Find where the given text appears and provide that cell's center as [x, y] coordinate. 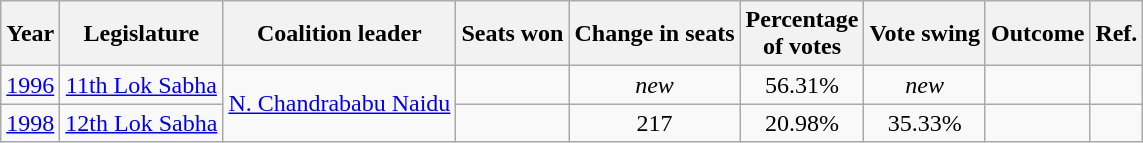
Seats won [512, 34]
12th Lok Sabha [142, 123]
20.98% [802, 123]
Ref. [1116, 34]
217 [654, 123]
Year [30, 34]
35.33% [925, 123]
1998 [30, 123]
1996 [30, 85]
Vote swing [925, 34]
N. Chandrababu Naidu [340, 104]
56.31% [802, 85]
Coalition leader [340, 34]
Outcome [1037, 34]
Legislature [142, 34]
Percentageof votes [802, 34]
11th Lok Sabha [142, 85]
Change in seats [654, 34]
